Return the [x, y] coordinate for the center point of the cell that contains the specified text.  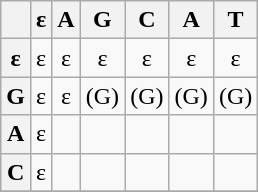
T [235, 20]
